Return the [X, Y] coordinate for the center point of the cell that contains the specified text.  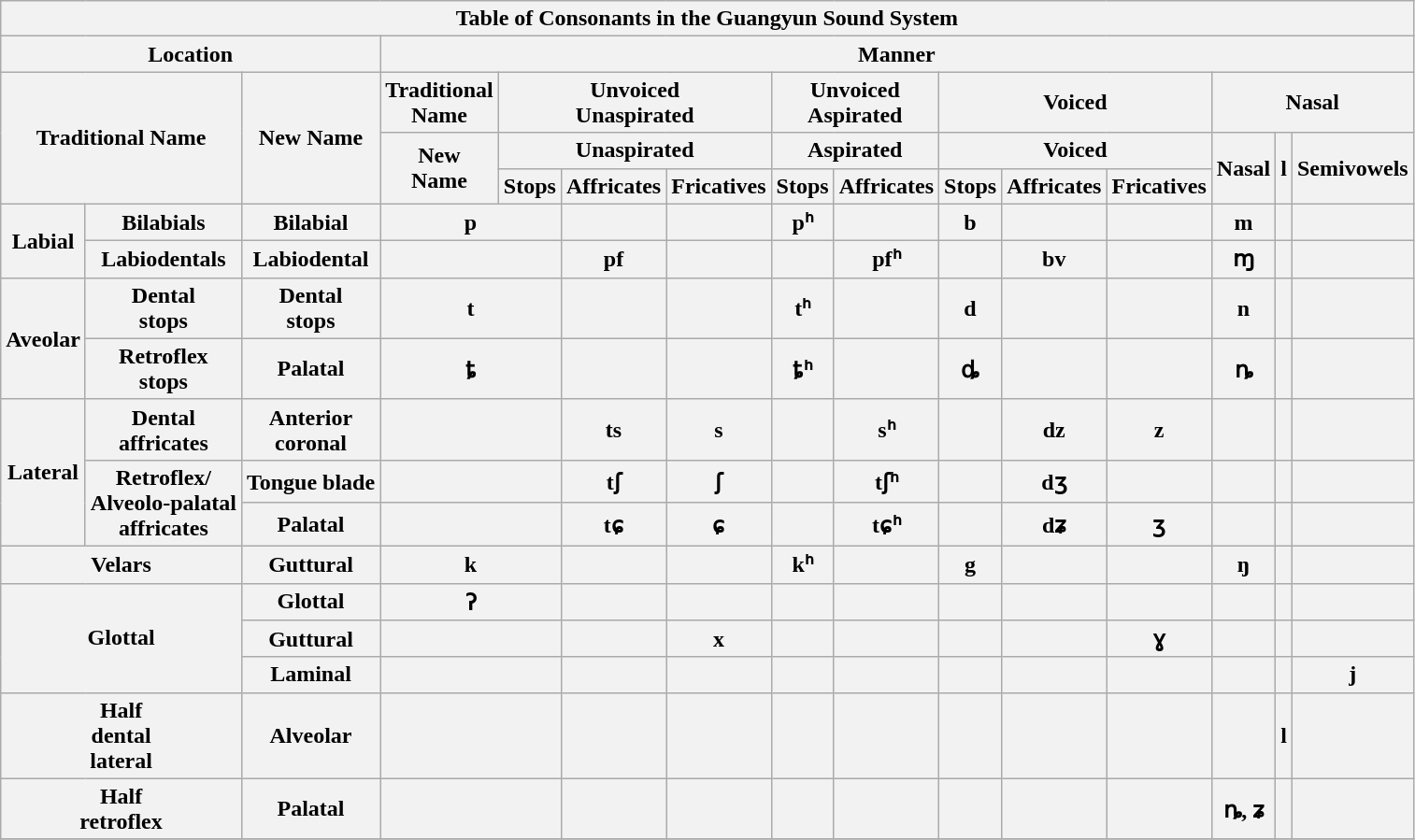
ȡ [970, 368]
ʃ [719, 481]
Bilabials [163, 222]
kʰ [802, 564]
n [1243, 308]
m [1243, 222]
Laminal [310, 675]
ʔ [471, 602]
Manner [897, 54]
ȵ, ʑ [1243, 809]
b [970, 222]
Tongue blade [310, 481]
x [719, 639]
pf [613, 260]
g [970, 564]
ts [613, 430]
Labial [43, 241]
ȵ [1243, 368]
Bilabial [310, 222]
ŋ [1243, 564]
Retroflex/Alveolo-palatalaffricates [163, 503]
Alveolar [310, 735]
TraditionalName [439, 103]
ʒ [1159, 524]
tʃʰ [886, 481]
Dentalaffricates [163, 430]
Traditional Name [121, 138]
NewName [439, 168]
Lateral [43, 473]
s [719, 430]
ȶ [471, 368]
bv [1054, 260]
dʒ [1054, 481]
Unaspirated [635, 150]
UnvoicedAspirated [854, 103]
ɕ [719, 524]
sʰ [886, 430]
Retroflexstops [163, 368]
Anteriorcoronal [310, 430]
Aveolar [43, 338]
k [471, 564]
New Name [310, 138]
Halfdentallateral [121, 735]
j [1352, 675]
Table of Consonants in the Guangyun Sound System [707, 19]
d [970, 308]
Labiodentals [163, 260]
dz [1054, 430]
dʑ [1054, 524]
ɱ [1243, 260]
Aspirated [854, 150]
ɣ [1159, 639]
Labiodental [310, 260]
Halfretroflex [121, 809]
t [471, 308]
pfʰ [886, 260]
Velars [121, 564]
Semivowels [1352, 168]
tɕʰ [886, 524]
Location [191, 54]
ȶʰ [802, 368]
p [471, 222]
tʃ [613, 481]
tʰ [802, 308]
UnvoicedUnaspirated [635, 103]
pʰ [802, 222]
z [1159, 430]
tɕ [613, 524]
